Search for the cell housing the specified text and yield its [x, y] center coordinate. 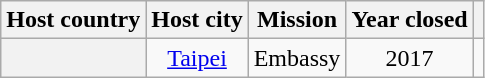
Taipei [197, 58]
Embassy [297, 58]
2017 [410, 58]
Host country [74, 20]
Mission [297, 20]
Year closed [410, 20]
Host city [197, 20]
